Determine the (X, Y) coordinate at the center of the cell enclosing the given text.  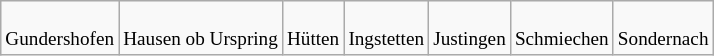
Schmiechen (562, 28)
Hausen ob Urspring (201, 28)
Hütten (312, 28)
Ingstetten (386, 28)
Sondernach (663, 28)
Gundershofen (60, 28)
Justingen (470, 28)
